Extract the (X, Y) coordinate from the center of the cell holding the provided text.  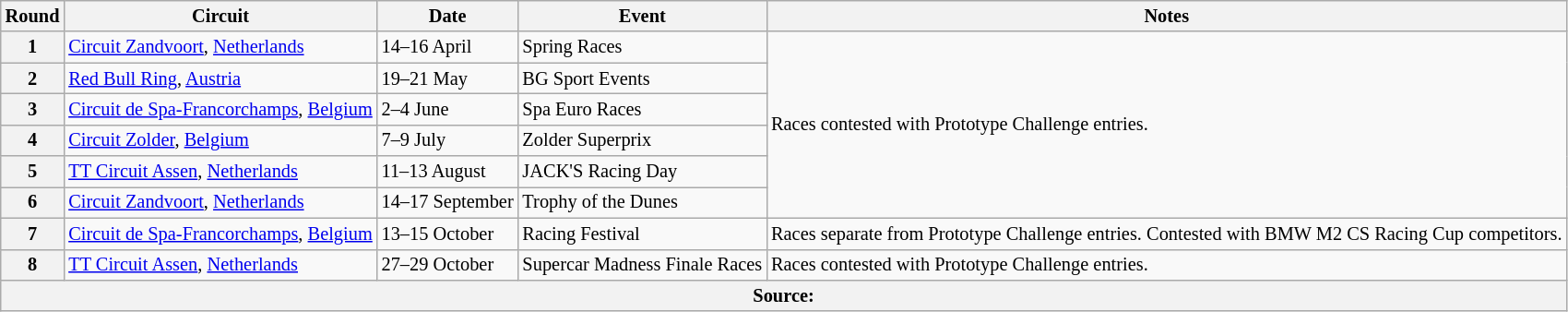
Source: (784, 295)
Zolder Superprix (643, 140)
Supercar Madness Finale Races (643, 265)
Circuit (220, 16)
8 (33, 265)
Round (33, 16)
3 (33, 109)
Racing Festival (643, 234)
Event (643, 16)
Trophy of the Dunes (643, 202)
6 (33, 202)
14–17 September (448, 202)
Races separate from Prototype Challenge entries. Contested with BMW M2 CS Racing Cup competitors. (1166, 234)
Red Bull Ring, Austria (220, 78)
27–29 October (448, 265)
Spa Euro Races (643, 109)
JACK'S Racing Day (643, 172)
7–9 July (448, 140)
4 (33, 140)
19–21 May (448, 78)
7 (33, 234)
BG Sport Events (643, 78)
Circuit Zolder, Belgium (220, 140)
5 (33, 172)
2 (33, 78)
Notes (1166, 16)
Spring Races (643, 47)
2–4 June (448, 109)
Date (448, 16)
13–15 October (448, 234)
14–16 April (448, 47)
1 (33, 47)
11–13 August (448, 172)
